Extract the (X, Y) coordinate from the center of the cell holding the provided text.  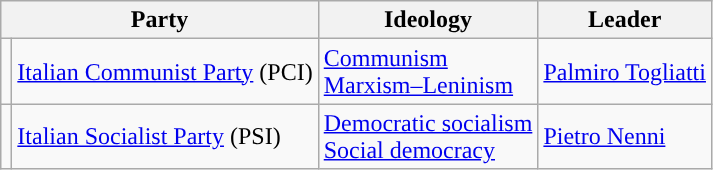
Party (160, 20)
Palmiro Togliatti (625, 72)
Ideology (428, 20)
CommunismMarxism–Leninism (428, 72)
Pietro Nenni (625, 136)
Italian Communist Party (PCI) (165, 72)
Democratic socialismSocial democracy (428, 136)
Leader (625, 20)
Italian Socialist Party (PSI) (165, 136)
